Return the [x, y] coordinate for the center point of the cell that contains the specified text.  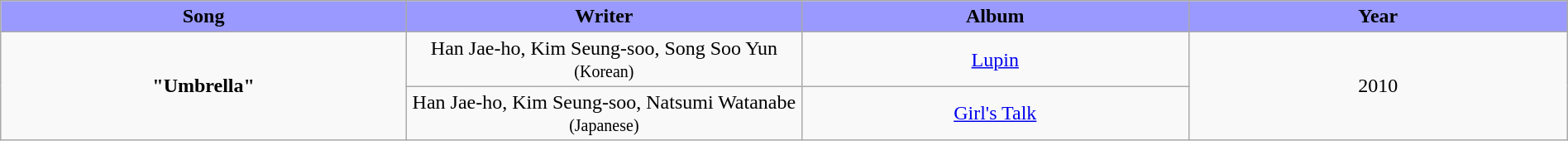
Lupin [995, 60]
Girl's Talk [995, 113]
Year [1378, 17]
Writer [604, 17]
Han Jae-ho, Kim Seung-soo, Natsumi Watanabe (Japanese) [604, 113]
Han Jae-ho, Kim Seung-soo, Song Soo Yun (Korean) [604, 60]
Song [203, 17]
"Umbrella" [203, 86]
Album [995, 17]
2010 [1378, 86]
